Output the [x, y] coordinate of the center of the cell containing the given text.  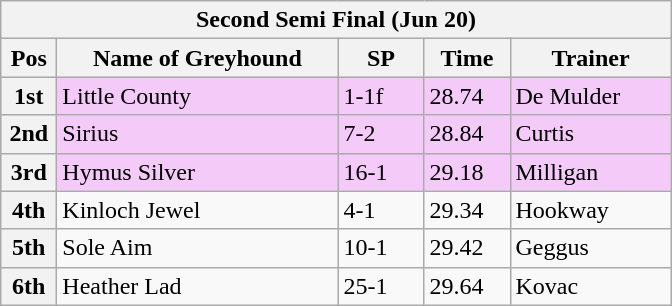
Kovac [590, 286]
Hookway [590, 210]
Sirius [198, 134]
25-1 [381, 286]
10-1 [381, 248]
Trainer [590, 58]
3rd [29, 172]
Hymus Silver [198, 172]
Milligan [590, 172]
1st [29, 96]
2nd [29, 134]
De Mulder [590, 96]
Time [467, 58]
Geggus [590, 248]
28.84 [467, 134]
Little County [198, 96]
SP [381, 58]
Sole Aim [198, 248]
29.42 [467, 248]
29.64 [467, 286]
Kinloch Jewel [198, 210]
Curtis [590, 134]
5th [29, 248]
4-1 [381, 210]
4th [29, 210]
7-2 [381, 134]
28.74 [467, 96]
Heather Lad [198, 286]
29.34 [467, 210]
1-1f [381, 96]
Name of Greyhound [198, 58]
Second Semi Final (Jun 20) [336, 20]
6th [29, 286]
16-1 [381, 172]
Pos [29, 58]
29.18 [467, 172]
